Pinpoint the cell where the given text exists, returning its [x, y] midpoint coordinate. 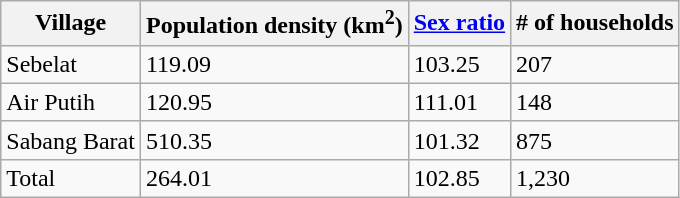
Sabang Barat [71, 140]
264.01 [274, 178]
Total [71, 178]
Sex ratio [459, 24]
207 [595, 64]
102.85 [459, 178]
120.95 [274, 102]
111.01 [459, 102]
Sebelat [71, 64]
101.32 [459, 140]
1,230 [595, 178]
875 [595, 140]
Village [71, 24]
510.35 [274, 140]
103.25 [459, 64]
Population density (km2) [274, 24]
# of households [595, 24]
119.09 [274, 64]
Air Putih [71, 102]
148 [595, 102]
